Scan for the cell matching the given text and deliver its [x, y] coordinate at center. 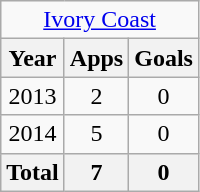
5 [96, 134]
2014 [33, 134]
Ivory Coast [100, 20]
7 [96, 172]
Apps [96, 58]
2013 [33, 96]
Goals [164, 58]
Total [33, 172]
2 [96, 96]
Year [33, 58]
